Extract the (X, Y) coordinate from the center of the cell holding the provided text.  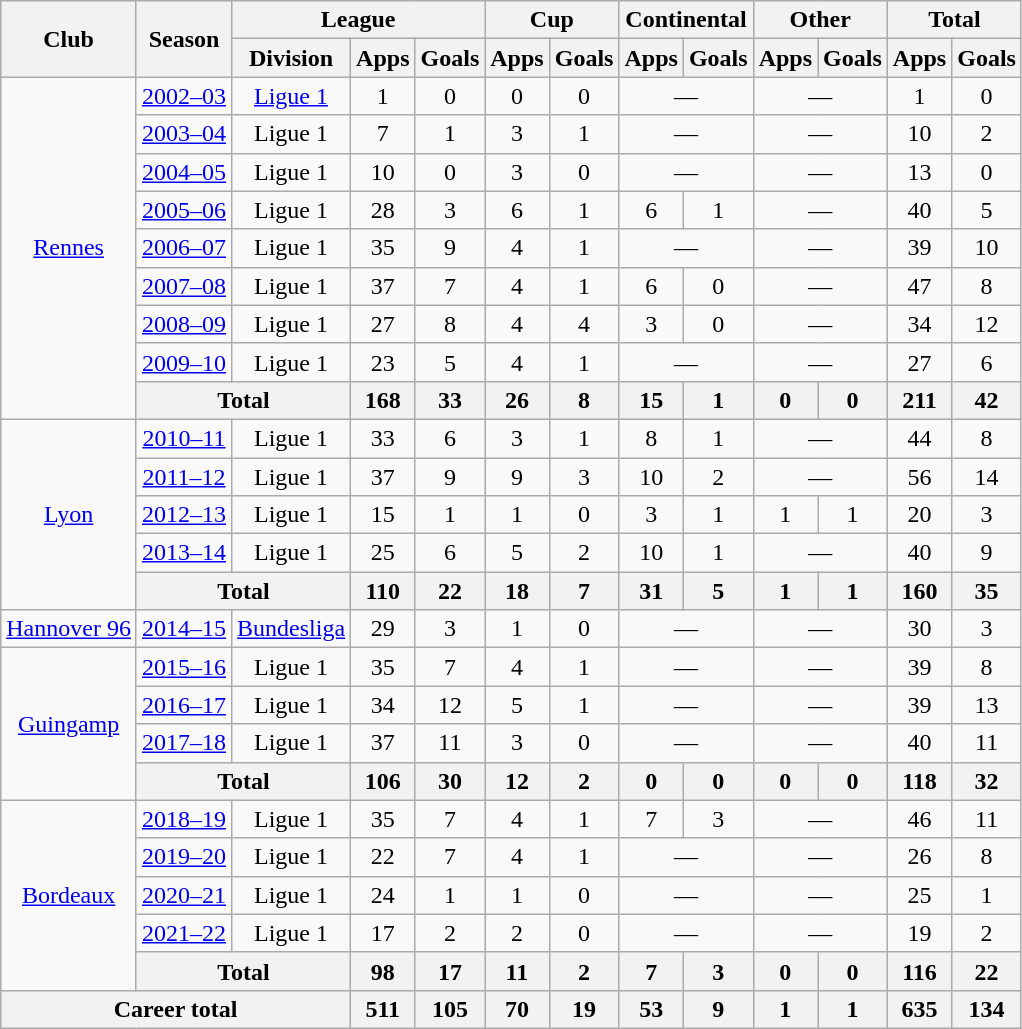
Bordeaux (69, 895)
42 (987, 400)
2012–13 (184, 515)
47 (919, 286)
2020–21 (184, 895)
Guingamp (69, 724)
32 (987, 781)
Rennes (69, 248)
2004–05 (184, 172)
511 (383, 1009)
118 (919, 781)
160 (919, 591)
46 (919, 819)
Cup (552, 20)
110 (383, 591)
168 (383, 400)
2006–07 (184, 248)
2003–04 (184, 134)
106 (383, 781)
98 (383, 971)
23 (383, 362)
2008–09 (184, 324)
53 (651, 1009)
2018–19 (184, 819)
20 (919, 515)
2017–18 (184, 743)
116 (919, 971)
28 (383, 210)
31 (651, 591)
70 (517, 1009)
2021–22 (184, 933)
2013–14 (184, 553)
2019–20 (184, 857)
635 (919, 1009)
14 (987, 477)
2009–10 (184, 362)
24 (383, 895)
Hannover 96 (69, 629)
2016–17 (184, 705)
Season (184, 39)
56 (919, 477)
2015–16 (184, 667)
Lyon (69, 514)
Career total (176, 1009)
2014–15 (184, 629)
105 (450, 1009)
2002–03 (184, 96)
Other (820, 20)
Continental (686, 20)
44 (919, 438)
2005–06 (184, 210)
18 (517, 591)
2011–12 (184, 477)
29 (383, 629)
Club (69, 39)
Bundesliga (292, 629)
2007–08 (184, 286)
2010–11 (184, 438)
134 (987, 1009)
League (358, 20)
Division (292, 58)
211 (919, 400)
